Detect which cell encompasses the target text, then output its [x, y] center coordinate. 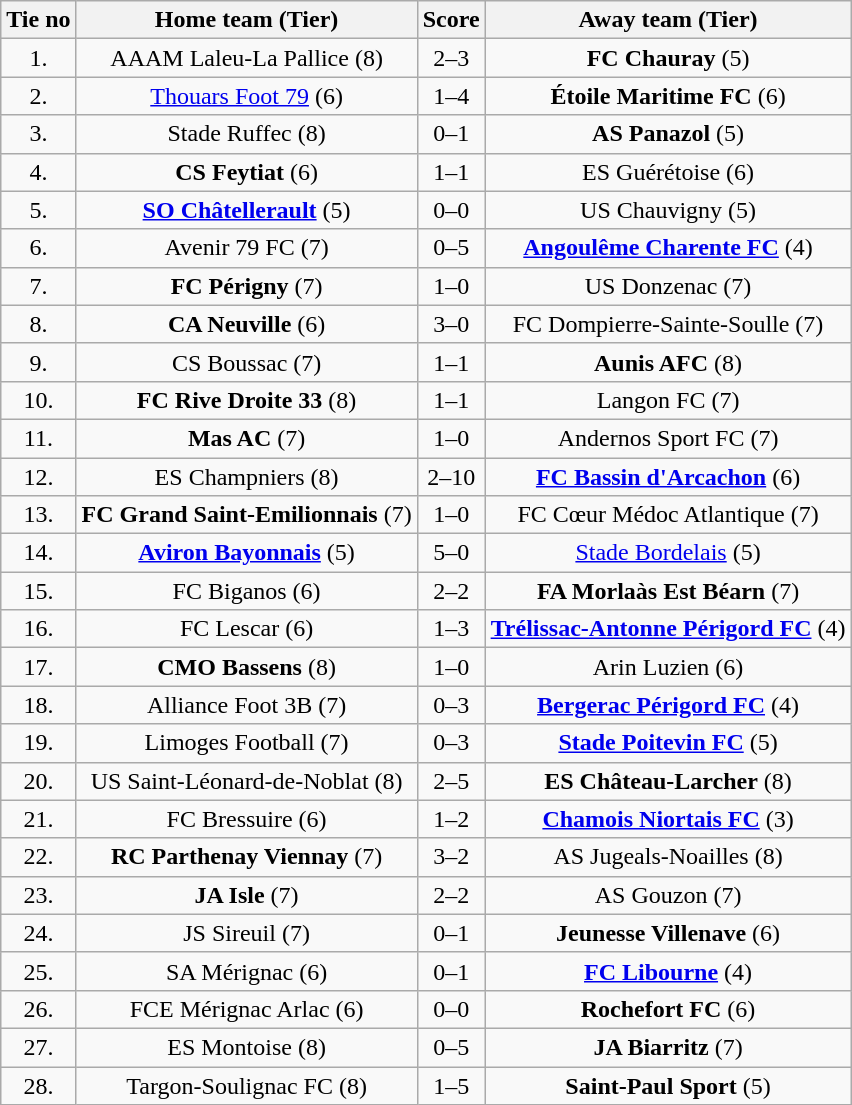
AAAM Laleu-La Pallice (8) [246, 58]
9. [38, 362]
FC Périgny (7) [246, 286]
16. [38, 629]
FC Rive Droite 33 (8) [246, 400]
7. [38, 286]
Mas AC (7) [246, 438]
27. [38, 1047]
AS Gouzon (7) [668, 895]
SO Châtellerault (5) [246, 210]
US Chauvigny (5) [668, 210]
Avenir 79 FC (7) [246, 248]
Angoulême Charente FC (4) [668, 248]
22. [38, 857]
24. [38, 933]
FC Cœur Médoc Atlantique (7) [668, 515]
12. [38, 477]
FC Lescar (6) [246, 629]
Stade Bordelais (5) [668, 553]
2–3 [451, 58]
Stade Poitevin FC (5) [668, 743]
Limoges Football (7) [246, 743]
28. [38, 1085]
Home team (Tier) [246, 20]
Jeunesse Villenave (6) [668, 933]
18. [38, 705]
FC Libourne (4) [668, 971]
Étoile Maritime FC (6) [668, 96]
ES Château-Larcher (8) [668, 781]
AS Jugeals-Noailles (8) [668, 857]
23. [38, 895]
5–0 [451, 553]
Thouars Foot 79 (6) [246, 96]
FC Chauray (5) [668, 58]
3–0 [451, 324]
US Donzenac (7) [668, 286]
Andernos Sport FC (7) [668, 438]
2–10 [451, 477]
FC Bressuire (6) [246, 819]
US Saint-Léonard-de-Noblat (8) [246, 781]
Away team (Tier) [668, 20]
1. [38, 58]
1–5 [451, 1085]
JS Sireuil (7) [246, 933]
19. [38, 743]
4. [38, 172]
Aviron Bayonnais (5) [246, 553]
25. [38, 971]
Saint-Paul Sport (5) [668, 1085]
5. [38, 210]
6. [38, 248]
FC Dompierre-Sainte-Soulle (7) [668, 324]
RC Parthenay Viennay (7) [246, 857]
Trélissac-Antonne Périgord FC (4) [668, 629]
21. [38, 819]
1–2 [451, 819]
FCE Mérignac Arlac (6) [246, 1009]
1–3 [451, 629]
JA Biarritz (7) [668, 1047]
Arin Luzien (6) [668, 667]
13. [38, 515]
JA Isle (7) [246, 895]
FC Biganos (6) [246, 591]
ES Montoise (8) [246, 1047]
17. [38, 667]
Score [451, 20]
Targon-Soulignac FC (8) [246, 1085]
10. [38, 400]
SA Mérignac (6) [246, 971]
14. [38, 553]
20. [38, 781]
3. [38, 134]
Bergerac Périgord FC (4) [668, 705]
Chamois Niortais FC (3) [668, 819]
Stade Ruffec (8) [246, 134]
3–2 [451, 857]
Rochefort FC (6) [668, 1009]
1–4 [451, 96]
AS Panazol (5) [668, 134]
ES Guérétoise (6) [668, 172]
2–5 [451, 781]
FA Morlaàs Est Béarn (7) [668, 591]
2. [38, 96]
8. [38, 324]
FC Grand Saint-Emilionnais (7) [246, 515]
26. [38, 1009]
Tie no [38, 20]
CS Boussac (7) [246, 362]
Langon FC (7) [668, 400]
15. [38, 591]
Aunis AFC (8) [668, 362]
CMO Bassens (8) [246, 667]
CS Feytiat (6) [246, 172]
ES Champniers (8) [246, 477]
FC Bassin d'Arcachon (6) [668, 477]
11. [38, 438]
Alliance Foot 3B (7) [246, 705]
CA Neuville (6) [246, 324]
